Return [x, y] of the center of cell containing provided text 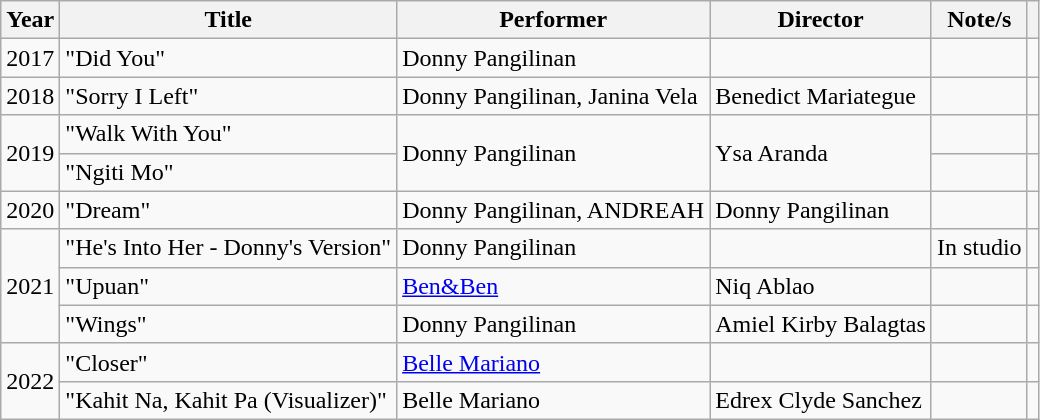
Year [30, 20]
Title [228, 20]
2020 [30, 210]
Performer [554, 20]
"Kahit Na, Kahit Pa (Visualizer)" [228, 400]
2021 [30, 286]
Amiel Kirby Balagtas [821, 324]
"Did You" [228, 58]
Donny Pangilinan, ANDREAH [554, 210]
2018 [30, 96]
"Wings" [228, 324]
2022 [30, 381]
"Dream" [228, 210]
Ben&Ben [554, 286]
Note/s [979, 20]
"Closer" [228, 362]
Donny Pangilinan, Janina Vela [554, 96]
Ysa Aranda [821, 153]
In studio [979, 248]
"He's Into Her - Donny's Version" [228, 248]
2017 [30, 58]
"Upuan" [228, 286]
Edrex Clyde Sanchez [821, 400]
"Sorry I Left" [228, 96]
2019 [30, 153]
"Ngiti Mo" [228, 172]
"Walk With You" [228, 134]
Niq Ablao [821, 286]
Benedict Mariategue [821, 96]
Director [821, 20]
